Output the (x, y) coordinate of the center of the cell containing the given text.  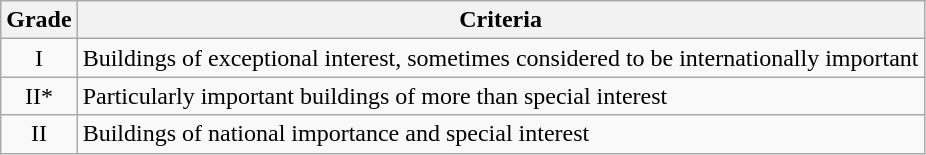
Buildings of exceptional interest, sometimes considered to be internationally important (500, 58)
Grade (39, 20)
II* (39, 96)
Buildings of national importance and special interest (500, 134)
Particularly important buildings of more than special interest (500, 96)
I (39, 58)
Criteria (500, 20)
II (39, 134)
